Locate the cell with the specified text and output its [x, y] center coordinate. 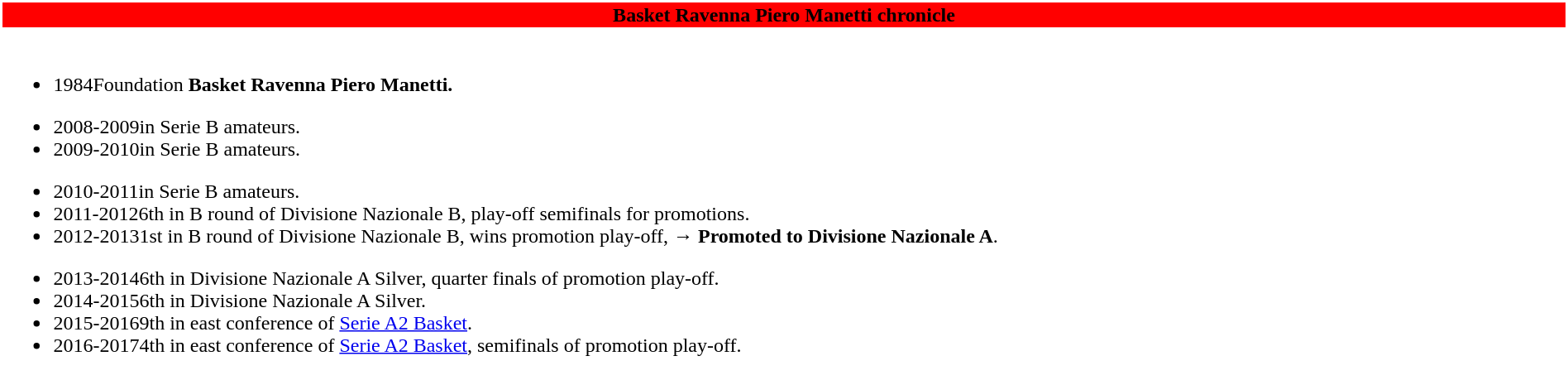
Basket Ravenna Piero Manetti chronicle [784, 15]
